Determine the [X, Y] coordinate at the center of the cell enclosing the given text.  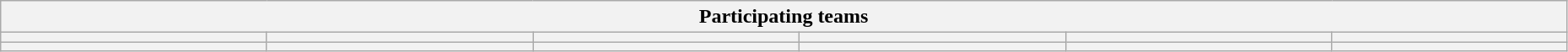
Participating teams [784, 17]
